Return the [X, Y] coordinate for the center point of the cell that contains the specified text.  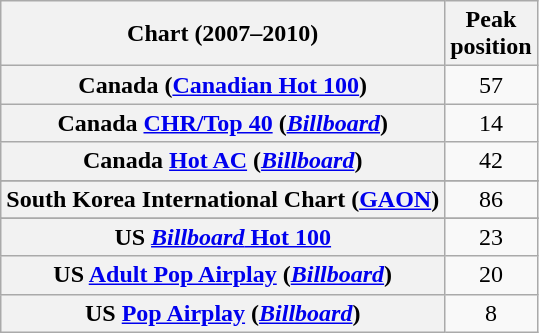
42 [491, 161]
Canada CHR/Top 40 (Billboard) [223, 123]
20 [491, 275]
57 [491, 85]
US Billboard Hot 100 [223, 237]
Peakposition [491, 34]
14 [491, 123]
South Korea International Chart (GAON) [223, 199]
8 [491, 313]
Canada Hot AC (Billboard) [223, 161]
86 [491, 199]
23 [491, 237]
US Adult Pop Airplay (Billboard) [223, 275]
Chart (2007–2010) [223, 34]
US Pop Airplay (Billboard) [223, 313]
Canada (Canadian Hot 100) [223, 85]
